Output the (x, y) coordinate of the center of the cell containing the given text.  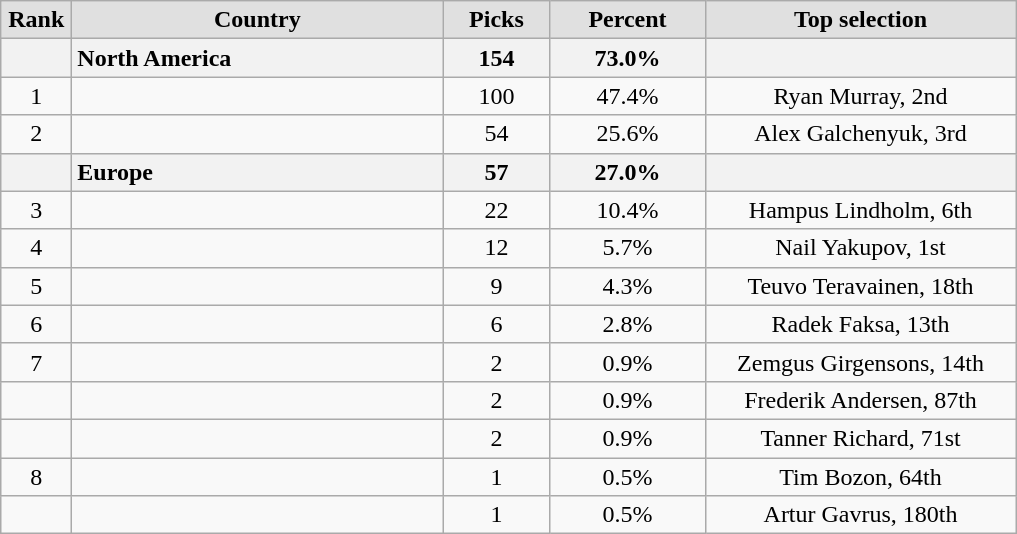
5 (36, 286)
27.0% (628, 172)
4.3% (628, 286)
73.0% (628, 58)
North America (258, 58)
Alex Galchenyuk, 3rd (860, 134)
Frederik Andersen, 87th (860, 400)
Europe (258, 172)
Nail Yakupov, 1st (860, 248)
Top selection (860, 20)
Picks (496, 20)
Rank (36, 20)
2.8% (628, 324)
Radek Faksa, 13th (860, 324)
Country (258, 20)
25.6% (628, 134)
22 (496, 210)
3 (36, 210)
Zemgus Girgensons, 14th (860, 362)
Percent (628, 20)
4 (36, 248)
Ryan Murray, 2nd (860, 96)
Hampus Lindholm, 6th (860, 210)
Tim Bozon, 64th (860, 477)
Artur Gavrus, 180th (860, 515)
Teuvo Teravainen, 18th (860, 286)
54 (496, 134)
9 (496, 286)
12 (496, 248)
47.4% (628, 96)
7 (36, 362)
8 (36, 477)
154 (496, 58)
57 (496, 172)
Tanner Richard, 71st (860, 438)
5.7% (628, 248)
100 (496, 96)
10.4% (628, 210)
